Return (x, y) of the center of cell containing provided text 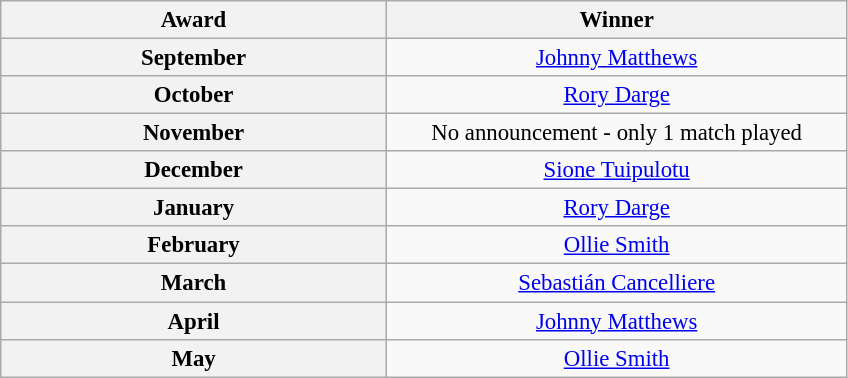
Sebastián Cancelliere (616, 283)
May (194, 358)
March (194, 283)
December (194, 170)
February (194, 245)
No announcement - only 1 match played (616, 133)
Winner (616, 20)
January (194, 208)
Award (194, 20)
Sione Tuipulotu (616, 170)
November (194, 133)
October (194, 95)
April (194, 321)
September (194, 58)
